For the text-containing cell, return its midpoint in (X, Y) coordinate format. 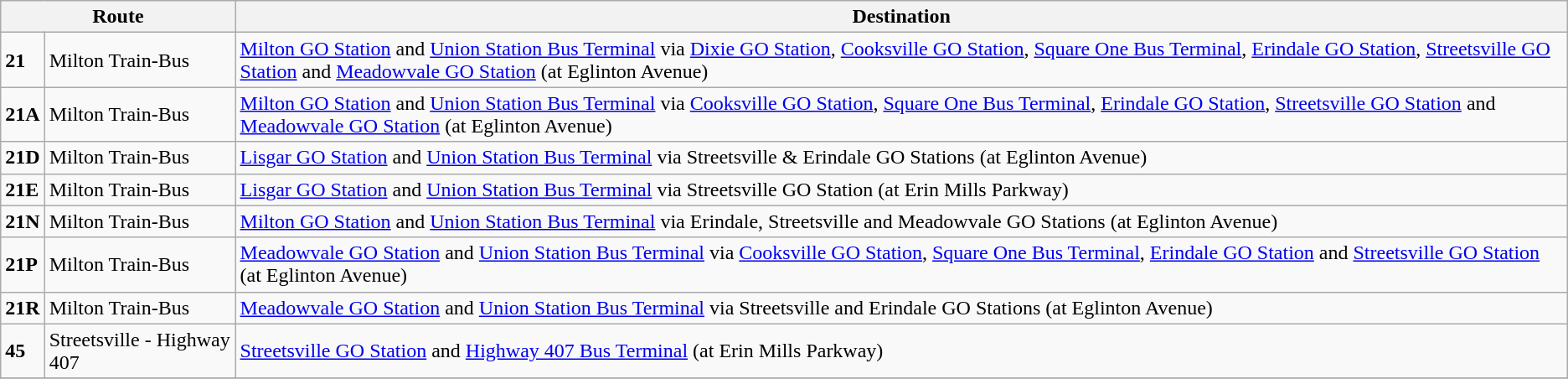
Meadowvale GO Station and Union Station Bus Terminal via Streetsville and Erindale GO Stations (at Eglinton Avenue) (901, 308)
Route (118, 17)
21D (23, 158)
21A (23, 114)
21R (23, 308)
21N (23, 221)
Lisgar GO Station and Union Station Bus Terminal via Streetsville & Erindale GO Stations (at Eglinton Avenue) (901, 158)
Streetsville GO Station and Highway 407 Bus Terminal (at Erin Mills Parkway) (901, 350)
45 (23, 350)
21 (23, 60)
Destination (901, 17)
Lisgar GO Station and Union Station Bus Terminal via Streetsville GO Station (at Erin Mills Parkway) (901, 189)
21P (23, 265)
Milton GO Station and Union Station Bus Terminal via Erindale, Streetsville and Meadowvale GO Stations (at Eglinton Avenue) (901, 221)
Streetsville - Highway 407 (140, 350)
21E (23, 189)
